Find where the given text appears and provide that cell's center as (x, y) coordinate. 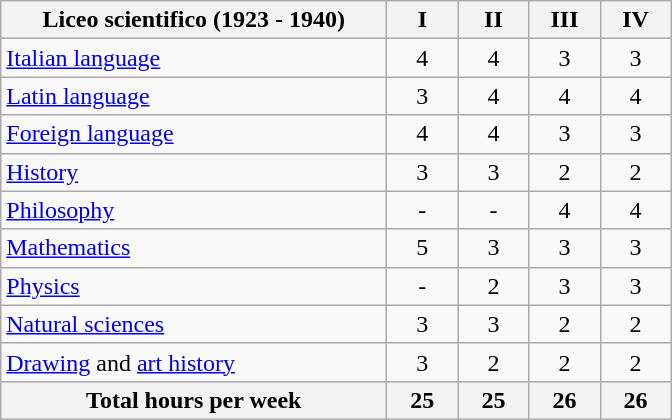
Mathematics (194, 248)
Liceo scientifico (1923 - 1940) (194, 20)
I (422, 20)
Drawing and art history (194, 362)
Physics (194, 286)
Foreign language (194, 134)
Italian language (194, 58)
Latin language (194, 96)
History (194, 172)
Total hours per week (194, 400)
Natural sciences (194, 324)
II (494, 20)
IV (636, 20)
5 (422, 248)
III (564, 20)
Philosophy (194, 210)
